Provide the [X, Y] coordinate of the cell's center where the given text is located.  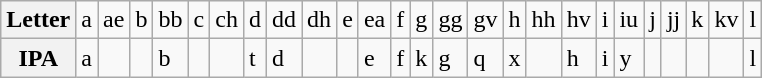
ch [227, 20]
iu [629, 20]
c [199, 20]
gg [450, 20]
Letter [38, 20]
dd [284, 20]
ea [374, 20]
x [514, 58]
j [653, 20]
kv [726, 20]
hh [544, 20]
dh [320, 20]
ae [114, 20]
bb [170, 20]
y [629, 58]
IPA [38, 58]
hv [578, 20]
gv [486, 20]
t [254, 58]
jj [673, 20]
q [486, 58]
